Locate the cell with the specified text and output its [x, y] center coordinate. 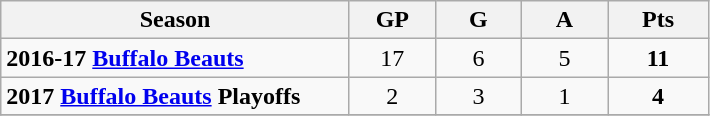
11 [658, 58]
5 [564, 58]
Pts [658, 20]
2017 Buffalo Beauts Playoffs [176, 96]
3 [478, 96]
G [478, 20]
GP [392, 20]
17 [392, 58]
A [564, 20]
4 [658, 96]
2016-17 Buffalo Beauts [176, 58]
1 [564, 96]
Season [176, 20]
2 [392, 96]
6 [478, 58]
